Find where the given text appears and provide that cell's center as [x, y] coordinate. 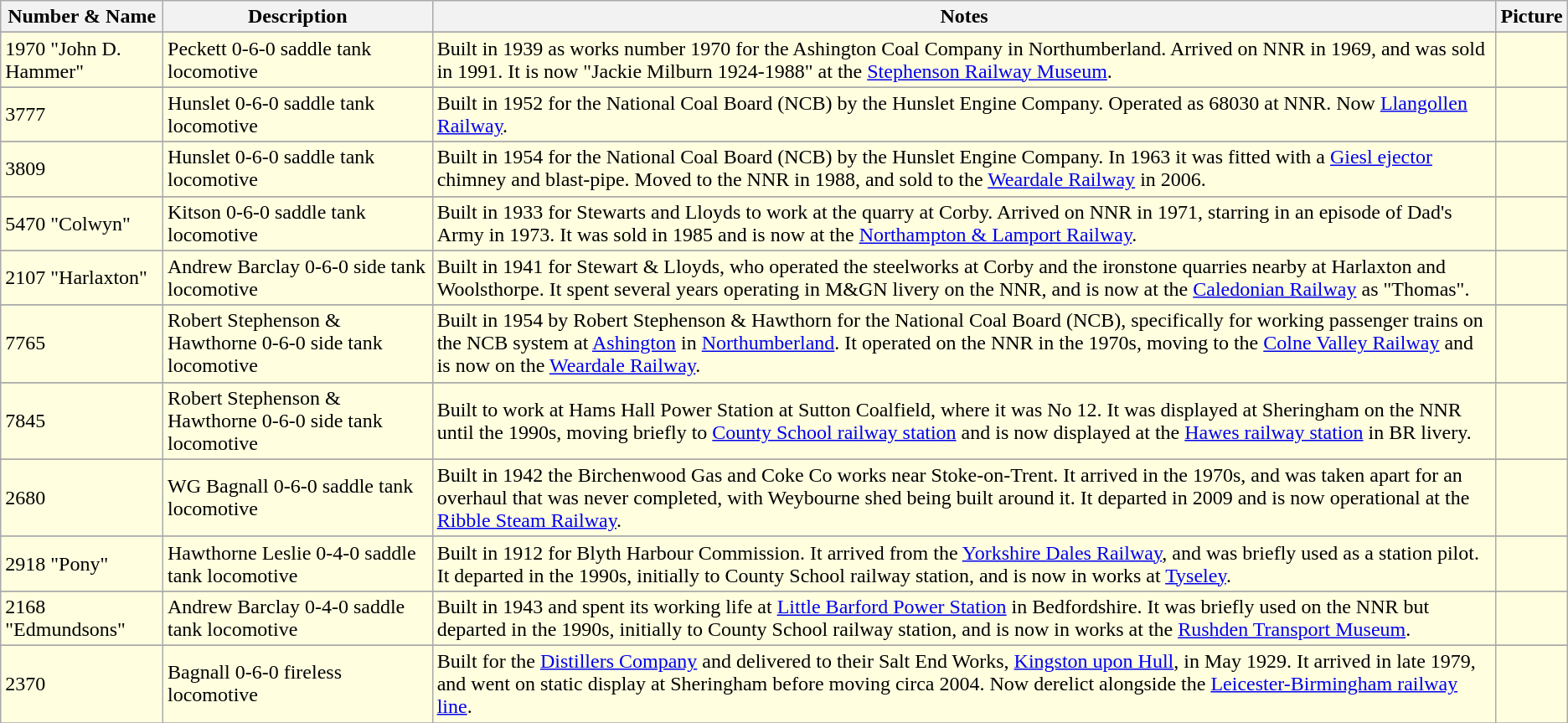
WG Bagnall 0-6-0 saddle tank locomotive [298, 498]
Number & Name [82, 17]
Andrew Barclay 0-4-0 saddle tank locomotive [298, 618]
Kitson 0-6-0 saddle tank locomotive [298, 223]
Built in 1952 for the National Coal Board (NCB) by the Hunslet Engine Company. Operated as 68030 at NNR. Now Llangollen Railway. [964, 114]
Description [298, 17]
Bagnall 0-6-0 fireless locomotive [298, 684]
2680 [82, 498]
2918 "Pony" [82, 563]
Picture [1531, 17]
Andrew Barclay 0-6-0 side tank locomotive [298, 278]
2370 [82, 684]
3809 [82, 169]
3777 [82, 114]
Hawthorne Leslie 0-4-0 saddle tank locomotive [298, 563]
2168 "Edmundsons" [82, 618]
Peckett 0-6-0 saddle tank locomotive [298, 60]
5470 "Colwyn" [82, 223]
1970 "John D. Hammer" [82, 60]
7845 [82, 421]
7765 [82, 343]
Notes [964, 17]
2107 "Harlaxton" [82, 278]
